Output the [x, y] coordinate of the center of the cell containing the given text.  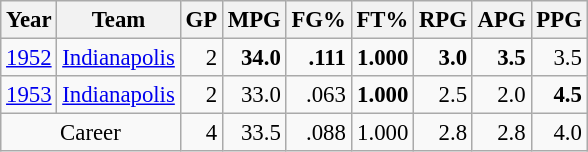
MPG [254, 20]
GP [201, 20]
4 [201, 133]
2.5 [444, 95]
APG [502, 20]
.111 [318, 58]
33.0 [254, 95]
34.0 [254, 58]
3.0 [444, 58]
2.0 [502, 95]
FT% [382, 20]
4.0 [559, 133]
4.5 [559, 95]
FG% [318, 20]
RPG [444, 20]
PPG [559, 20]
1953 [29, 95]
Team [118, 20]
Year [29, 20]
Career [90, 133]
.088 [318, 133]
.063 [318, 95]
1952 [29, 58]
33.5 [254, 133]
